From the cell containing the given text, extract its center point as (X, Y) coordinate. 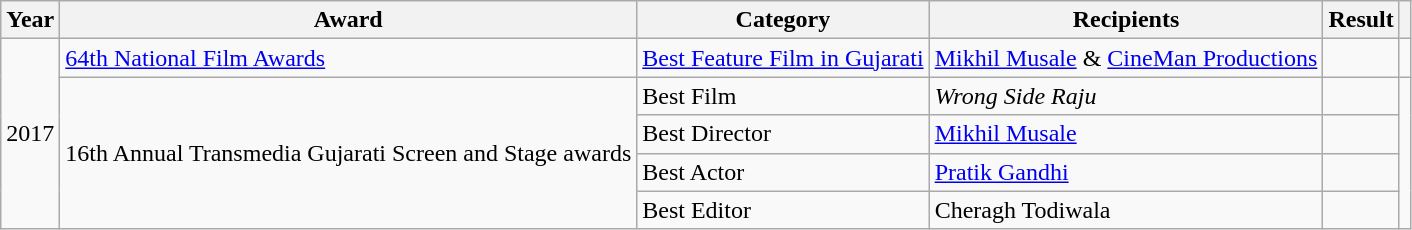
Mikhil Musale (1126, 134)
Award (348, 20)
Wrong Side Raju (1126, 96)
16th Annual Transmedia Gujarati Screen and Stage awards (348, 153)
Cheragh Todiwala (1126, 210)
Recipients (1126, 20)
Category (783, 20)
2017 (30, 134)
Best Actor (783, 172)
Mikhil Musale & CineMan Productions (1126, 58)
Result (1361, 20)
Best Feature Film in Gujarati (783, 58)
Best Director (783, 134)
Best Film (783, 96)
Year (30, 20)
64th National Film Awards (348, 58)
Pratik Gandhi (1126, 172)
Best Editor (783, 210)
